Determine the [x, y] coordinate at the center of the cell enclosing the given text.  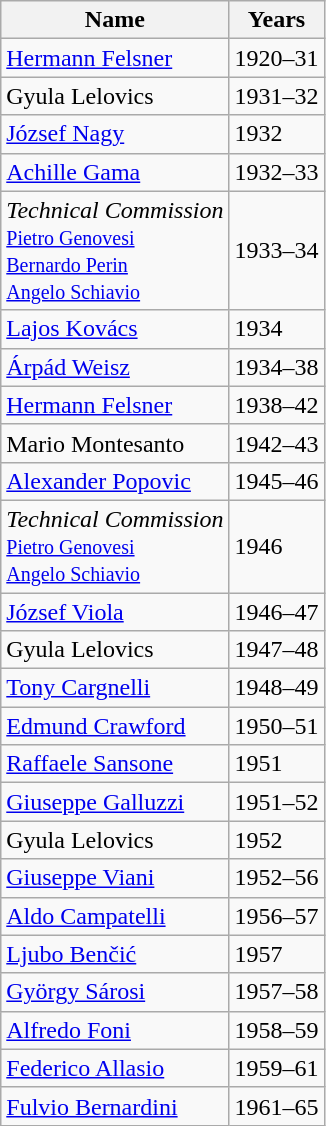
1934–38 [276, 367]
Aldo Campatelli [115, 916]
1951–52 [276, 802]
Years [276, 20]
1933–34 [276, 250]
1956–57 [276, 916]
1947–48 [276, 650]
Federico Allasio [115, 1068]
Mario Montesanto [115, 443]
Edmund Crawford [115, 726]
1934 [276, 329]
1952 [276, 840]
1951 [276, 764]
Achille Gama [115, 172]
Alfredo Foni [115, 1030]
1932 [276, 134]
Tony Cargnelli [115, 688]
Alexander Popovic [115, 481]
Raffaele Sansone [115, 764]
1945–46 [276, 481]
1959–61 [276, 1068]
1920–31 [276, 58]
1932–33 [276, 172]
1938–42 [276, 405]
Technical CommissionPietro GenovesiBernardo PerinAngelo Schiavio [115, 250]
György Sárosi [115, 992]
1952–56 [276, 878]
1950–51 [276, 726]
Giuseppe Viani [115, 878]
1958–59 [276, 1030]
1957 [276, 954]
1946–47 [276, 611]
Fulvio Bernardini [115, 1106]
Ljubo Benčić [115, 954]
1942–43 [276, 443]
József Viola [115, 611]
József Nagy [115, 134]
Árpád Weisz [115, 367]
1957–58 [276, 992]
1946 [276, 546]
Lajos Kovács [115, 329]
Technical CommissionPietro GenovesiAngelo Schiavio [115, 546]
Name [115, 20]
Giuseppe Galluzzi [115, 802]
1961–65 [276, 1106]
1931–32 [276, 96]
1948–49 [276, 688]
